From the cell containing the given text, extract its center point as [X, Y] coordinate. 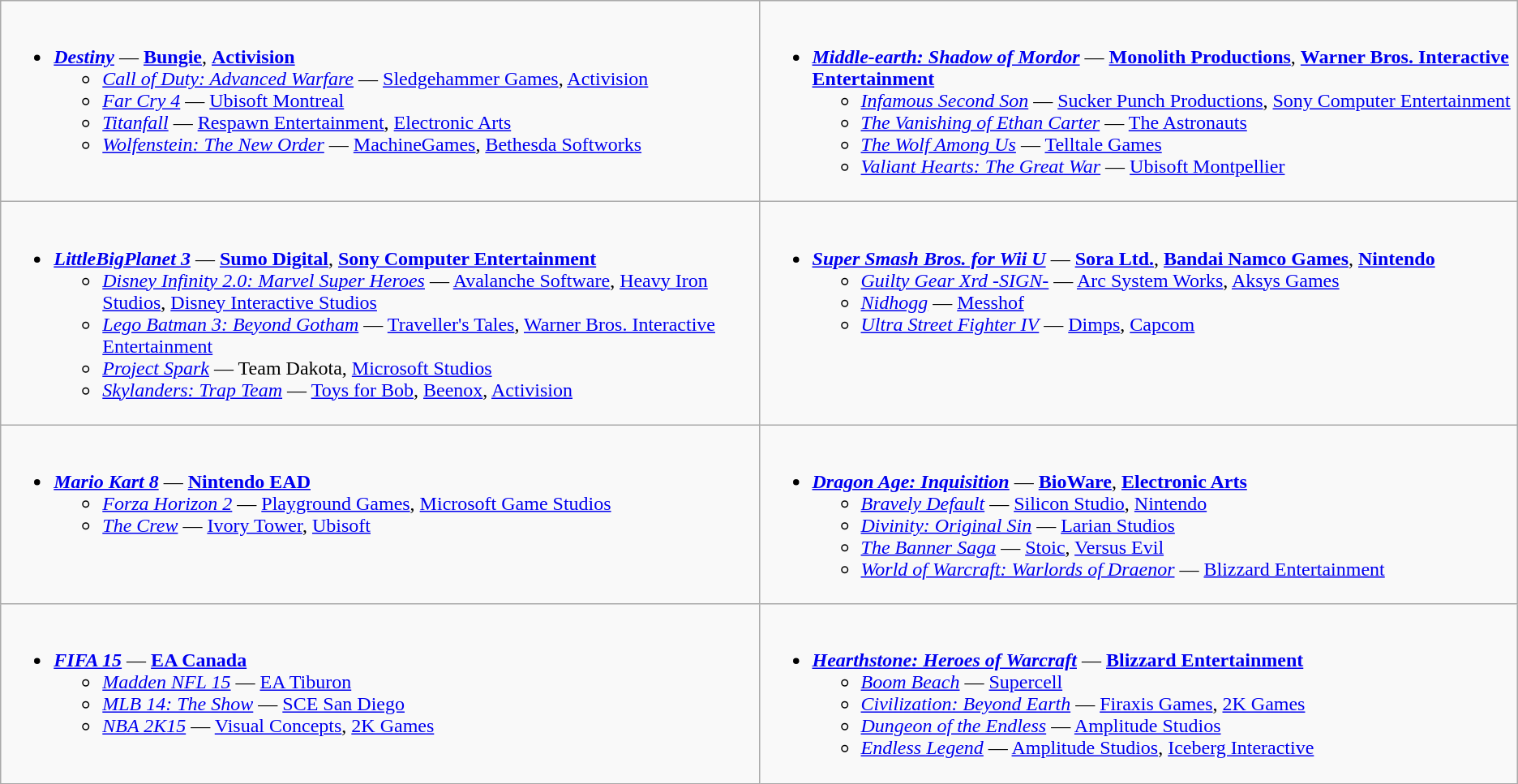
FIFA 15 — EA CanadaMadden NFL 15 — EA TiburonMLB 14: The Show — SCE San DiegoNBA 2K15 — Visual Concepts, 2K Games [379, 694]
Mario Kart 8 — Nintendo EADForza Horizon 2 — Playground Games, Microsoft Game StudiosThe Crew — Ivory Tower, Ubisoft [379, 514]
